Find where the given text appears and provide that cell's center as [X, Y] coordinate. 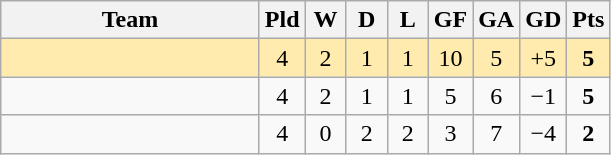
GA [496, 20]
GD [544, 20]
3 [450, 134]
7 [496, 134]
10 [450, 58]
Pts [588, 20]
6 [496, 96]
+5 [544, 58]
L [408, 20]
−4 [544, 134]
Pld [282, 20]
Team [130, 20]
D [366, 20]
W [326, 20]
−1 [544, 96]
0 [326, 134]
GF [450, 20]
